Find where the given text appears and provide that cell's center as (x, y) coordinate. 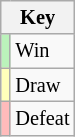
Defeat (42, 118)
Draw (42, 85)
Key (38, 17)
Win (42, 51)
